Scan for the cell matching the given text and deliver its [X, Y] coordinate at center. 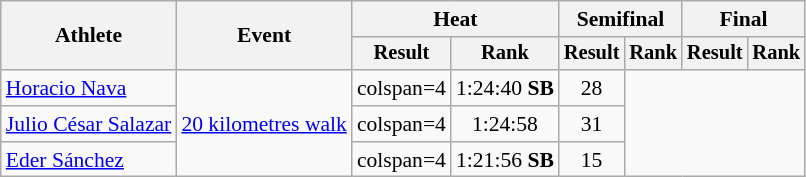
1:24:58 [505, 124]
1:24:40 SB [505, 88]
Horacio Nava [89, 88]
Event [264, 36]
Semifinal [620, 19]
31 [592, 124]
Heat [456, 19]
Athlete [89, 36]
Final [744, 19]
20 kilometres walk [264, 124]
28 [592, 88]
Julio César Salazar [89, 124]
